Capture the cell that displays the provided text and extract its [x, y] central coordinate. 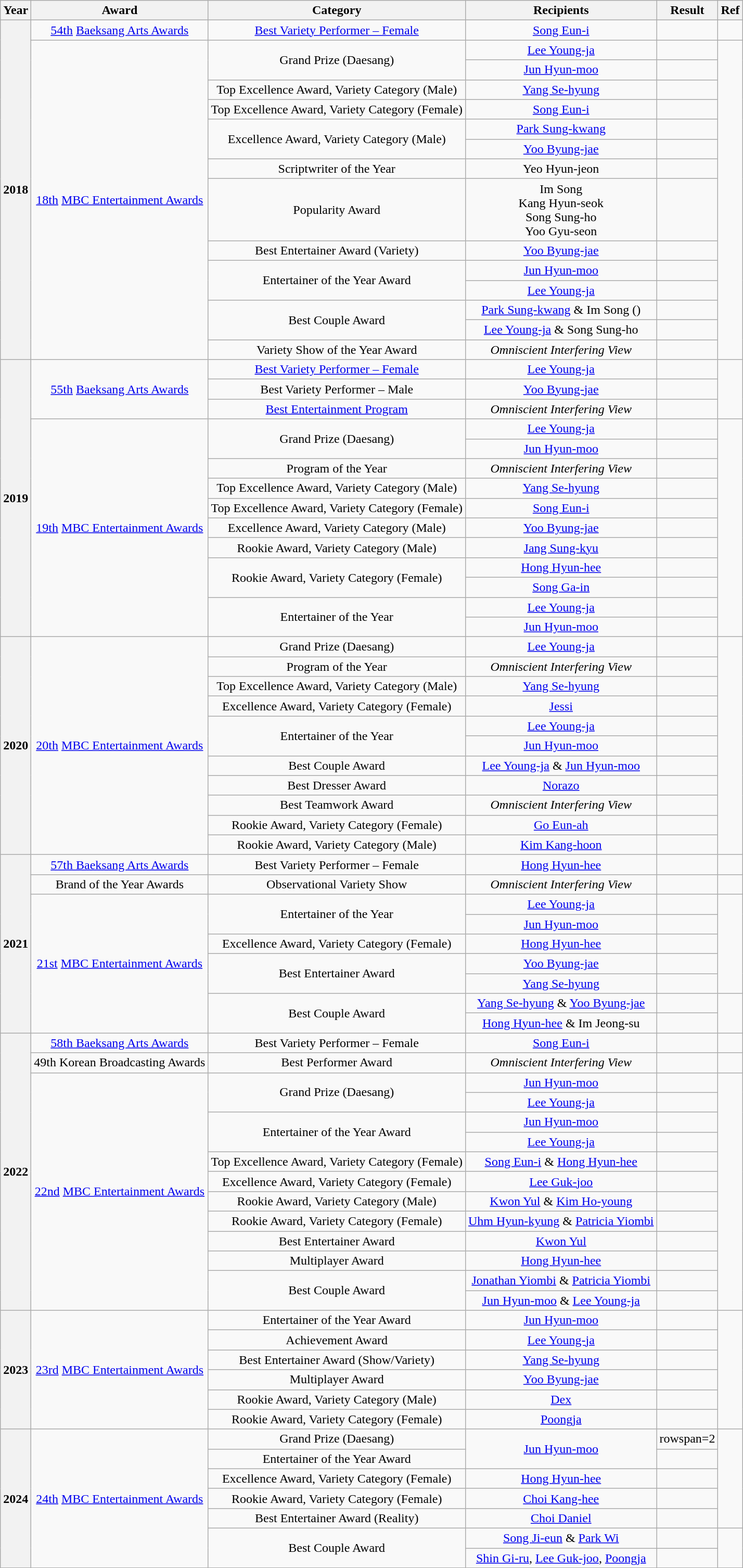
Best Entertainer Award (Show/Variety) [337, 1360]
Jang Sung-kyu [561, 547]
Category [337, 10]
Park Sung-kwang [561, 129]
22nd MBC Entertainment Awards [120, 1192]
55th Baeksang Arts Awards [120, 389]
24th MBC Entertainment Awards [120, 1498]
Im Song Kang Hyun-seok Song Sung-ho Yoo Gyu-seon [561, 209]
Jessi [561, 706]
Observational Variety Show [337, 884]
57th Baeksang Arts Awards [120, 864]
Best Entertainment Program [337, 409]
18th MBC Entertainment Awards [120, 200]
Kwon Yul & Kim Ho-young [561, 1201]
Best Dresser Award [337, 785]
rowspan=2 [687, 1439]
Popularity Award [337, 209]
Result [687, 10]
Hong Hyun-hee & Im Jeong-su [561, 1023]
2022 [16, 1172]
Achievement Award [337, 1340]
Best Teamwork Award [337, 805]
Shin Gi-ru, Lee Guk-joo, Poongja [561, 1558]
Yang Se-hyung & Yoo Byung-jae [561, 1003]
Scriptwriter of the Year [337, 169]
2019 [16, 499]
Poongja [561, 1419]
2023 [16, 1370]
2021 [16, 944]
Jonathan Yiombi & Patricia Yiombi [561, 1281]
Yeo Hyun-jeon [561, 169]
20th MBC Entertainment Awards [120, 746]
23rd MBC Entertainment Awards [120, 1370]
Award [120, 10]
Kwon Yul [561, 1241]
Park Sung-kwang & Im Song () [561, 310]
Song Ji-eun & Park Wi [561, 1538]
Dex [561, 1399]
Brand of the Year Awards [120, 884]
Song Ga-in [561, 587]
Lee Guk-joo [561, 1181]
2024 [16, 1498]
49th Korean Broadcasting Awards [120, 1063]
19th MBC Entertainment Awards [120, 528]
Norazo [561, 785]
21st MBC Entertainment Awards [120, 963]
Kim Kang-hoon [561, 845]
Variety Show of the Year Award [337, 350]
Year [16, 10]
Ref [731, 10]
Best Entertainer Award (Reality) [337, 1518]
Uhm Hyun-kyung & Patricia Yiombi [561, 1221]
2018 [16, 190]
Best Variety Performer – Male [337, 389]
Song Eun-i & Hong Hyun-hee [561, 1162]
54th Baeksang Arts Awards [120, 30]
Recipients [561, 10]
2020 [16, 746]
58th Baeksang Arts Awards [120, 1043]
Best Performer Award [337, 1063]
Go Eun-ah [561, 825]
Lee Young-ja & Song Sung-ho [561, 330]
Lee Young-ja & Jun Hyun-moo [561, 766]
Best Entertainer Award (Variety) [337, 250]
Choi Daniel [561, 1518]
Choi Kang-hee [561, 1498]
Jun Hyun-moo & Lee Young-ja [561, 1301]
